Find where the given text appears and provide that cell's center as [x, y] coordinate. 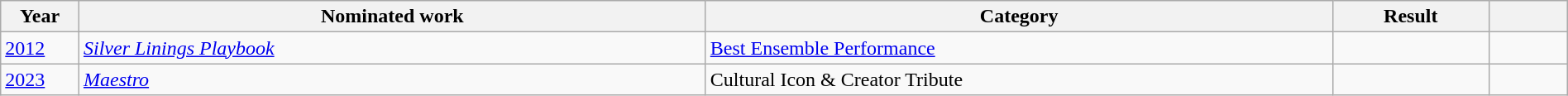
2012 [40, 48]
Cultural Icon & Creator Tribute [1019, 79]
Category [1019, 17]
Nominated work [392, 17]
Silver Linings Playbook [392, 48]
Result [1411, 17]
Best Ensemble Performance [1019, 48]
2023 [40, 79]
Year [40, 17]
Maestro [392, 79]
